Identify which cell holds the provided text, then report its (X, Y) central coordinate. 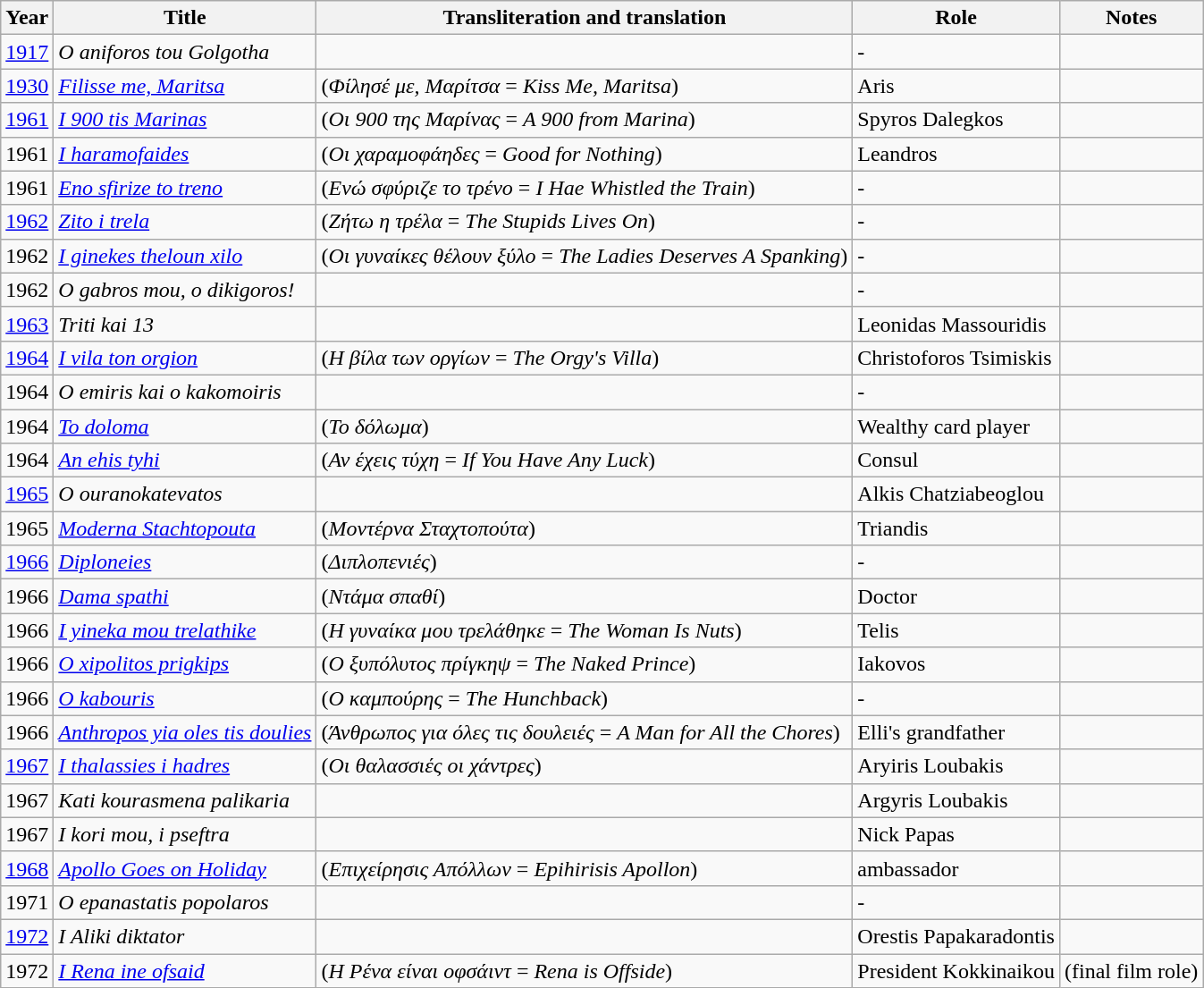
Notes (1131, 18)
(Άνθρωπος για όλες τις δουλειές = A Man for All the Chores) (585, 732)
Aryiris Loubakis (956, 766)
(Το δόλωμα) (585, 426)
(Αν έχεις τύχη = If You Have Any Luck) (585, 460)
Transliteration and translation (585, 18)
Diploneies (185, 562)
Triti kai 13 (185, 324)
I Rena ine ofsaid (185, 970)
I yineka mou trelathike (185, 630)
Eno sfirize to treno (185, 188)
(Οι χαραμοφάηδες = Good for Nothing) (585, 154)
1968 (27, 868)
O kabouris (185, 698)
I thalassies i hadres (185, 766)
Year (27, 18)
Argyris Loubakis (956, 800)
(Ενώ σφύριζε το τρένο = I Hae Whistled the Train) (585, 188)
Kati kourasmena palikaria (185, 800)
Elli's grandfather (956, 732)
(Ντάμα σπαθί) (585, 596)
Alkis Chatziabeoglou (956, 494)
I kori mou, i pseftra (185, 834)
(Φίλησέ με, Μαρίτσα = Kiss Me, Maritsa) (585, 86)
President Kokkinaikou (956, 970)
An ehis tyhi (185, 460)
Anthropos yia oles tis doulies (185, 732)
Iakovos (956, 664)
To doloma (185, 426)
Filisse me, Maritsa (185, 86)
I haramofaides (185, 154)
Dama spathi (185, 596)
O emiris kai o kakomoiris (185, 392)
(Οι 900 της Μαρίνας = A 900 from Marina) (585, 120)
(Ο καμπούρης = The Hunchback) (585, 698)
Doctor (956, 596)
Leandros (956, 154)
Nick Papas (956, 834)
O ouranokatevatos (185, 494)
Aris (956, 86)
Title (185, 18)
I ginekes theloun xilo (185, 256)
O xipolitos prigkips (185, 664)
(Η Ρένα είναι οφσάιντ = Rena is Offside) (585, 970)
ambassador (956, 868)
I Aliki diktator (185, 936)
(Μοντέρνα Σταχτοπούτα) (585, 528)
Moderna Stachtopouta (185, 528)
Apollo Goes on Holiday (185, 868)
Telis (956, 630)
Triandis (956, 528)
(Ο ξυπόλυτος πρίγκηψ = The Naked Prince) (585, 664)
(Η βίλα των οργίων = The Orgy's Villa) (585, 358)
(Ζήτω η τρέλα = The Stupids Lives On) (585, 222)
Wealthy card player (956, 426)
Orestis Papakaradontis (956, 936)
Spyros Dalegkos (956, 120)
O epanastatis popolaros (185, 902)
(final film role) (1131, 970)
O gabros mou, o dikigoros! (185, 290)
1971 (27, 902)
1930 (27, 86)
Consul (956, 460)
Christoforos Tsimiskis (956, 358)
I vila ton orgion (185, 358)
1917 (27, 52)
(Οι θαλασσιές οι χάντρες) (585, 766)
(Επιχείρησις Απόλλων = Epihirisis Apollon) (585, 868)
(Διπλοπενιές) (585, 562)
1963 (27, 324)
O aniforos tou Golgotha (185, 52)
Zito i trela (185, 222)
Leonidas Massouridis (956, 324)
I 900 tis Marinas (185, 120)
(Οι γυναίκες θέλουν ξύλο = The Ladies Deserves A Spanking) (585, 256)
Role (956, 18)
(Η γυναίκα μου τρελάθηκε = The Woman Is Nuts) (585, 630)
